Output the [x, y] coordinate of the center of the cell containing the given text.  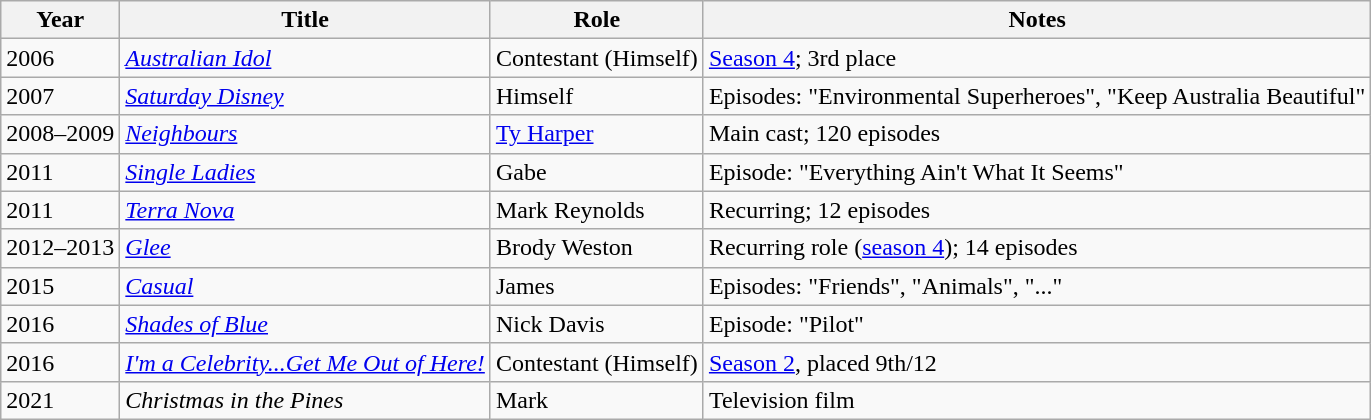
Brody Weston [596, 248]
2012–2013 [60, 248]
I'm a Celebrity...Get Me Out of Here! [306, 362]
Terra Nova [306, 210]
Notes [1036, 20]
Episodes: "Friends", "Animals", "..." [1036, 286]
Australian Idol [306, 58]
Season 4; 3rd place [1036, 58]
Ty Harper [596, 134]
Episodes: "Environmental Superheroes", "Keep Australia Beautiful" [1036, 96]
Neighbours [306, 134]
Glee [306, 248]
Shades of Blue [306, 324]
Single Ladies [306, 172]
Role [596, 20]
2021 [60, 400]
Television film [1036, 400]
Episode: "Pilot" [1036, 324]
Christmas in the Pines [306, 400]
Mark Reynolds [596, 210]
Recurring; 12 episodes [1036, 210]
Nick Davis [596, 324]
2008–2009 [60, 134]
Mark [596, 400]
2007 [60, 96]
Episode: "Everything Ain't What It Seems" [1036, 172]
Title [306, 20]
Himself [596, 96]
Season 2, placed 9th/12 [1036, 362]
Casual [306, 286]
Gabe [596, 172]
Main cast; 120 episodes [1036, 134]
2006 [60, 58]
James [596, 286]
Year [60, 20]
Saturday Disney [306, 96]
2015 [60, 286]
Recurring role (season 4); 14 episodes [1036, 248]
